Identify which cell holds the provided text, then report its (X, Y) central coordinate. 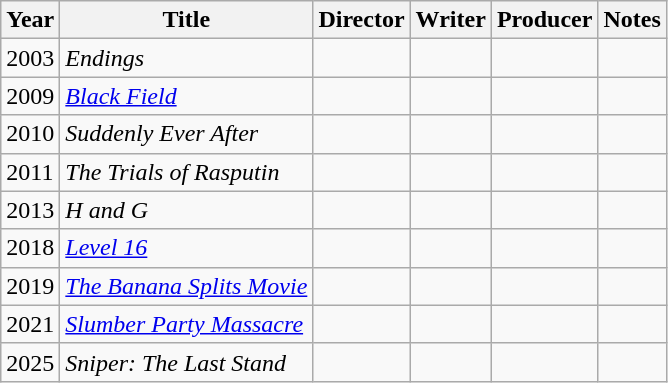
2019 (30, 286)
The Trials of Rasputin (186, 172)
Year (30, 20)
Black Field (186, 96)
H and G (186, 210)
2010 (30, 134)
Title (186, 20)
2003 (30, 58)
2018 (30, 248)
Sniper: The Last Stand (186, 362)
Endings (186, 58)
2021 (30, 324)
2013 (30, 210)
Level 16 (186, 248)
Director (362, 20)
Slumber Party Massacre (186, 324)
2025 (30, 362)
2011 (30, 172)
Writer (450, 20)
The Banana Splits Movie (186, 286)
Producer (544, 20)
Notes (632, 20)
2009 (30, 96)
Suddenly Ever After (186, 134)
